Provide the [x, y] coordinate of the cell's center where the given text is located.  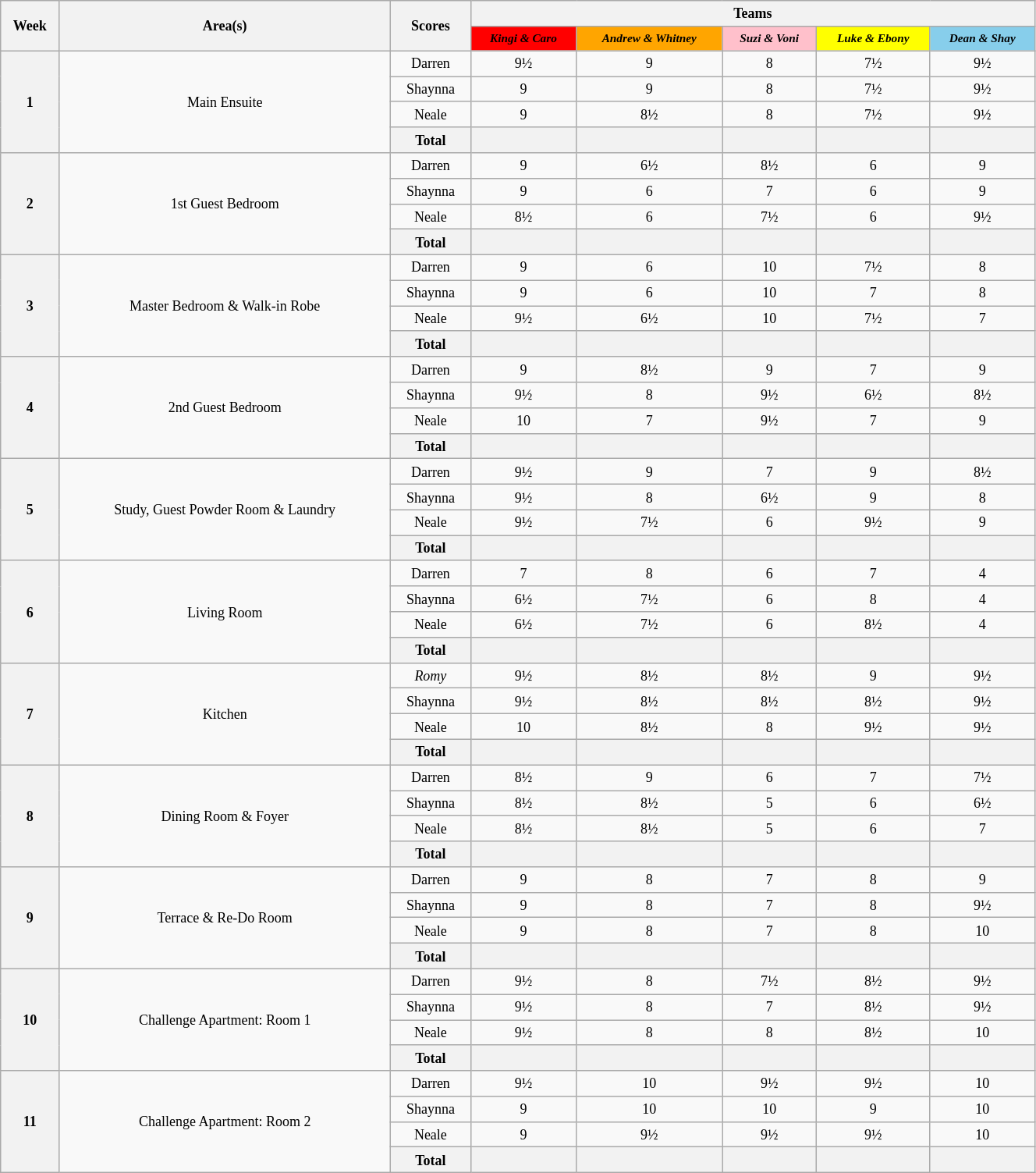
Kitchen [225, 713]
Dean & Shay [982, 38]
Teams [752, 14]
Area(s) [225, 26]
Dining Room & Foyer [225, 816]
Study, Guest Powder Room & Laundry [225, 510]
Master Bedroom & Walk-in Robe [225, 306]
3 [30, 306]
Challenge Apartment: Room 2 [225, 1122]
2nd Guest Bedroom [225, 407]
1st Guest Bedroom [225, 204]
Challenge Apartment: Room 1 [225, 1019]
Terrace & Re-Do Room [225, 918]
Suzi & Voni [769, 38]
Kingi & Caro [523, 38]
Romy [431, 676]
Andrew & Whitney [649, 38]
1 [30, 101]
Scores [431, 26]
Living Room [225, 612]
Main Ensuite [225, 101]
Luke & Ebony [874, 38]
2 [30, 204]
Week [30, 26]
11 [30, 1122]
